Return (X, Y) of the center of cell containing provided text 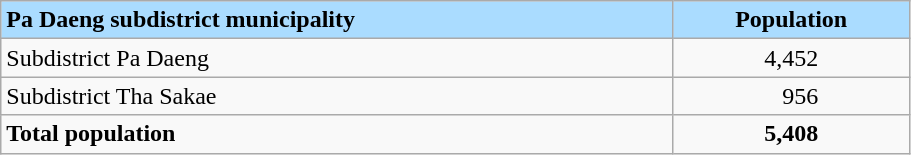
Total population (337, 134)
Subdistrict Pa Daeng (337, 58)
Pa Daeng subdistrict municipality (337, 20)
4,452 (791, 58)
5,408 (791, 134)
Population (791, 20)
956 (791, 96)
Subdistrict Tha Sakae (337, 96)
